Find where the given text appears and provide that cell's center as [x, y] coordinate. 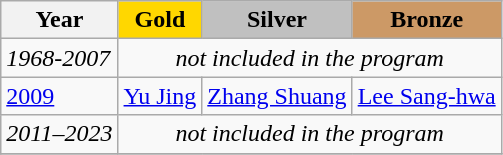
Yu Jing [160, 96]
Silver [277, 20]
Zhang Shuang [277, 96]
Gold [160, 20]
Year [60, 20]
2009 [60, 96]
2011–2023 [60, 134]
1968-2007 [60, 58]
Bronze [426, 20]
Lee Sang-hwa [426, 96]
